Scan for the cell matching the given text and deliver its (X, Y) coordinate at center. 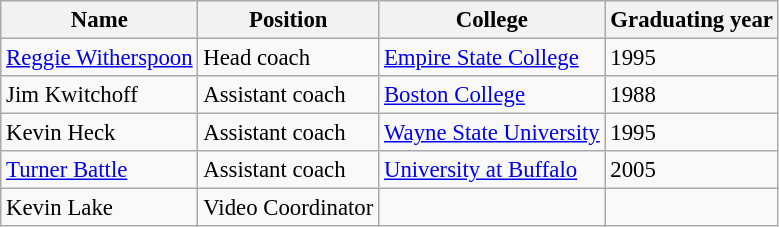
Position (288, 20)
Jim Kwitchoff (100, 95)
Name (100, 20)
Turner Battle (100, 170)
Kevin Heck (100, 133)
Boston College (492, 95)
2005 (692, 170)
Head coach (288, 58)
Reggie Witherspoon (100, 58)
College (492, 20)
Kevin Lake (100, 208)
Wayne State University (492, 133)
University at Buffalo (492, 170)
Video Coordinator (288, 208)
Empire State College (492, 58)
Graduating year (692, 20)
1988 (692, 95)
